Return (X, Y) of the center of cell containing provided text 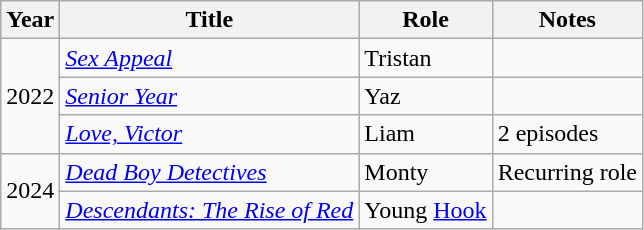
Sex Appeal (210, 58)
Senior Year (210, 96)
2022 (30, 96)
Young Hook (426, 210)
Descendants: The Rise of Red (210, 210)
2 episodes (567, 134)
Recurring role (567, 172)
Love, Victor (210, 134)
Tristan (426, 58)
Title (210, 20)
Year (30, 20)
Monty (426, 172)
Liam (426, 134)
2024 (30, 191)
Dead Boy Detectives (210, 172)
Notes (567, 20)
Role (426, 20)
Yaz (426, 96)
